Return (x, y) of the center of cell containing provided text 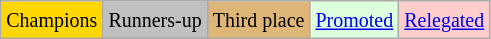
Runners-up (155, 20)
Promoted (354, 20)
Relegated (444, 20)
Champions (52, 20)
Third place (258, 20)
